For the text-containing cell, return its midpoint in [x, y] coordinate format. 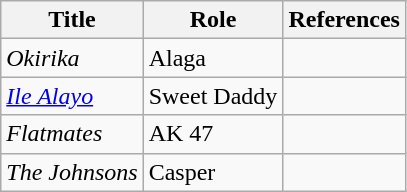
Casper [213, 172]
Flatmates [72, 134]
Sweet Daddy [213, 96]
Ile Alayo [72, 96]
Alaga [213, 58]
References [344, 20]
Title [72, 20]
AK 47 [213, 134]
Okirika [72, 58]
Role [213, 20]
The Johnsons [72, 172]
